Find where the given text appears and provide that cell's center as [X, Y] coordinate. 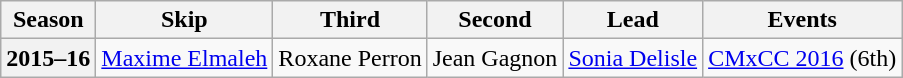
Maxime Elmaleh [184, 58]
Second [495, 20]
Lead [633, 20]
Third [350, 20]
2015–16 [48, 58]
Events [802, 20]
Season [48, 20]
CMxCC 2016 (6th) [802, 58]
Skip [184, 20]
Roxane Perron [350, 58]
Jean Gagnon [495, 58]
Sonia Delisle [633, 58]
